For the text-containing cell, return its midpoint in [X, Y] coordinate format. 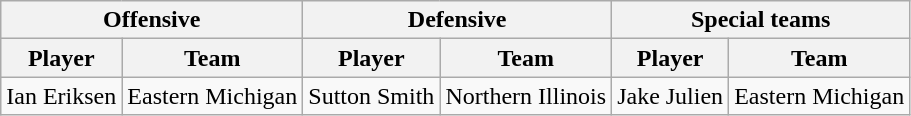
Special teams [761, 20]
Jake Julien [670, 96]
Offensive [152, 20]
Ian Eriksen [62, 96]
Sutton Smith [372, 96]
Defensive [458, 20]
Northern Illinois [526, 96]
